Pinpoint the cell where the given text exists, returning its [X, Y] midpoint coordinate. 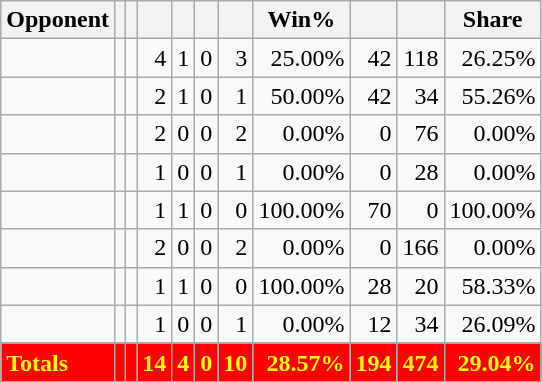
12 [374, 324]
Share [492, 20]
28.57% [302, 362]
70 [374, 210]
Totals [58, 362]
166 [420, 248]
76 [420, 134]
3 [236, 58]
Win% [302, 20]
55.26% [492, 96]
14 [154, 362]
474 [420, 362]
50.00% [302, 96]
26.25% [492, 58]
20 [420, 286]
58.33% [492, 286]
25.00% [302, 58]
118 [420, 58]
Opponent [58, 20]
10 [236, 362]
29.04% [492, 362]
26.09% [492, 324]
194 [374, 362]
